Locate the cell with the specified text and output its (X, Y) center coordinate. 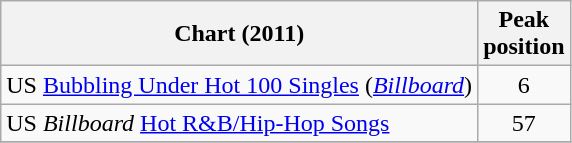
57 (524, 123)
Chart (2011) (240, 34)
Peakposition (524, 34)
6 (524, 85)
US Billboard Hot R&B/Hip-Hop Songs (240, 123)
US Bubbling Under Hot 100 Singles (Billboard) (240, 85)
